Identify which cell holds the provided text, then report its (x, y) central coordinate. 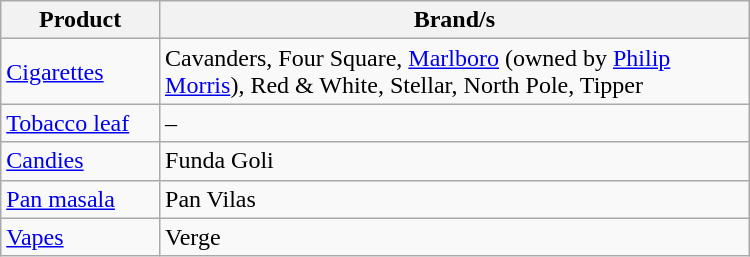
Pan Vilas (455, 199)
Cavanders, Four Square, Marlboro (owned by Philip Morris), Red & White, Stellar, North Pole, Tipper (455, 72)
Candies (80, 161)
Tobacco leaf (80, 123)
Verge (455, 237)
Pan masala (80, 199)
Cigarettes (80, 72)
– (455, 123)
Brand/s (455, 20)
Product (80, 20)
Funda Goli (455, 161)
Vapes (80, 237)
